Output the (X, Y) coordinate of the center of the cell containing the given text.  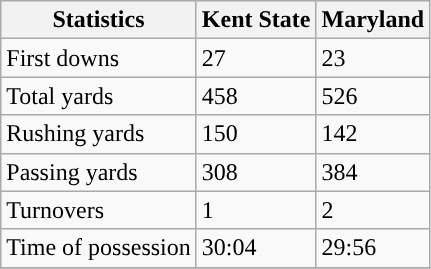
Total yards (99, 96)
First downs (99, 58)
30:04 (256, 248)
Maryland (373, 20)
1 (256, 210)
23 (373, 58)
Kent State (256, 20)
308 (256, 172)
Turnovers (99, 210)
458 (256, 96)
Passing yards (99, 172)
526 (373, 96)
142 (373, 134)
Rushing yards (99, 134)
29:56 (373, 248)
Statistics (99, 20)
27 (256, 58)
Time of possession (99, 248)
150 (256, 134)
384 (373, 172)
2 (373, 210)
